From the cell containing the given text, extract its center point as (x, y) coordinate. 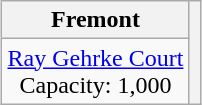
Fremont (96, 20)
Ray Gehrke CourtCapacity: 1,000 (96, 72)
